Search for the cell housing the specified text and yield its [x, y] center coordinate. 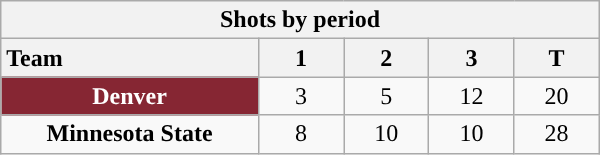
Shots by period [300, 20]
1 [300, 58]
28 [556, 134]
2 [386, 58]
Denver [130, 96]
Minnesota State [130, 134]
8 [300, 134]
12 [472, 96]
5 [386, 96]
T [556, 58]
Team [130, 58]
20 [556, 96]
